From the cell containing the given text, extract its center point as (X, Y) coordinate. 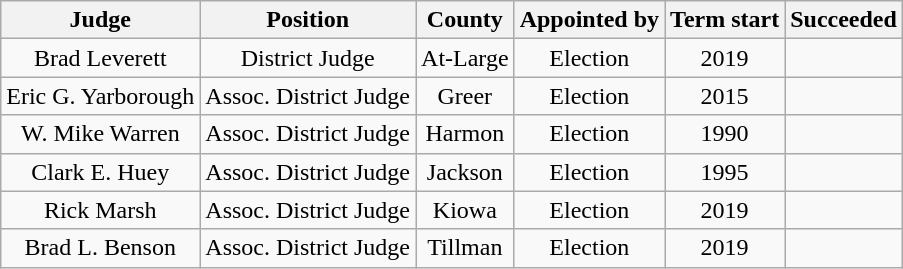
Term start (725, 20)
Clark E. Huey (100, 172)
1995 (725, 172)
Position (308, 20)
1990 (725, 134)
Brad Leverett (100, 58)
Jackson (466, 172)
At-Large (466, 58)
2015 (725, 96)
Eric G. Yarborough (100, 96)
Harmon (466, 134)
District Judge (308, 58)
Appointed by (589, 20)
Kiowa (466, 210)
Judge (100, 20)
Succeeded (844, 20)
Greer (466, 96)
Tillman (466, 248)
Rick Marsh (100, 210)
Brad L. Benson (100, 248)
W. Mike Warren (100, 134)
County (466, 20)
